Detect which cell encompasses the target text, then output its [X, Y] center coordinate. 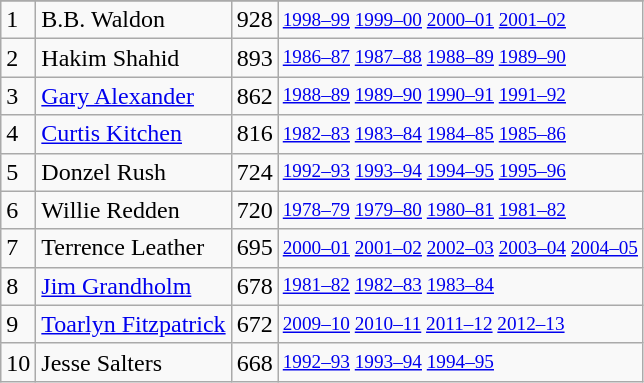
4 [18, 134]
6 [18, 210]
893 [254, 58]
668 [254, 362]
816 [254, 134]
7 [18, 248]
9 [18, 324]
678 [254, 286]
1992–93 1993–94 1994–95 1995–96 [460, 172]
5 [18, 172]
1 [18, 20]
720 [254, 210]
B.B. Waldon [134, 20]
Toarlyn Fitzpatrick [134, 324]
862 [254, 96]
1978–79 1979–80 1980–81 1981–82 [460, 210]
3 [18, 96]
Gary Alexander [134, 96]
1998–99 1999–00 2000–01 2001–02 [460, 20]
1988–89 1989–90 1990–91 1991–92 [460, 96]
Curtis Kitchen [134, 134]
2000–01 2001–02 2002–03 2003–04 2004–05 [460, 248]
10 [18, 362]
695 [254, 248]
928 [254, 20]
Willie Redden [134, 210]
672 [254, 324]
Donzel Rush [134, 172]
1992–93 1993–94 1994–95 [460, 362]
2009–10 2010–11 2011–12 2012–13 [460, 324]
1982–83 1983–84 1984–85 1985–86 [460, 134]
Jim Grandholm [134, 286]
724 [254, 172]
Hakim Shahid [134, 58]
1981–82 1982–83 1983–84 [460, 286]
Jesse Salters [134, 362]
2 [18, 58]
8 [18, 286]
Terrence Leather [134, 248]
1986–87 1987–88 1988–89 1989–90 [460, 58]
